Provide the [X, Y] coordinate of the cell's center where the given text is located.  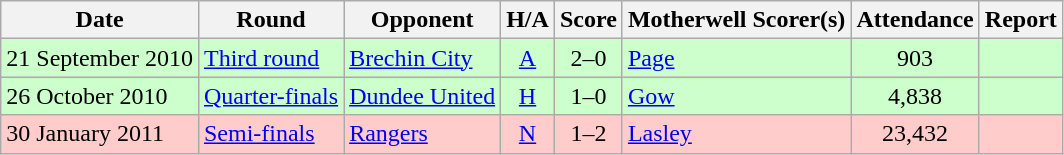
Motherwell Scorer(s) [736, 20]
Report [1020, 20]
30 January 2011 [100, 134]
1–2 [588, 134]
23,432 [915, 134]
1–0 [588, 96]
Semi-finals [270, 134]
Lasley [736, 134]
Third round [270, 58]
H [528, 96]
Rangers [422, 134]
Round [270, 20]
Page [736, 58]
A [528, 58]
H/A [528, 20]
2–0 [588, 58]
Gow [736, 96]
4,838 [915, 96]
Quarter-finals [270, 96]
N [528, 134]
Opponent [422, 20]
Score [588, 20]
21 September 2010 [100, 58]
903 [915, 58]
Dundee United [422, 96]
26 October 2010 [100, 96]
Attendance [915, 20]
Brechin City [422, 58]
Date [100, 20]
